Provide the (x, y) coordinate of the cell's center where the given text is located.  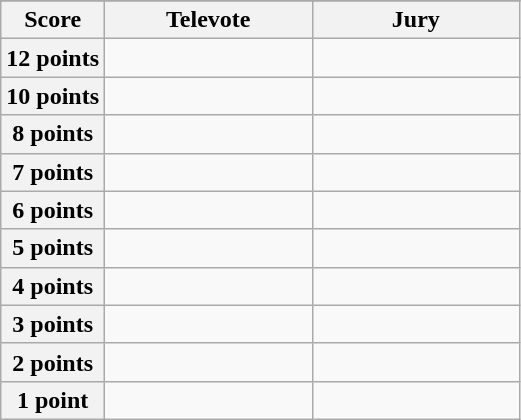
6 points (53, 210)
12 points (53, 58)
Televote (209, 20)
Score (53, 20)
10 points (53, 96)
4 points (53, 286)
Jury (416, 20)
8 points (53, 134)
3 points (53, 324)
2 points (53, 362)
1 point (53, 400)
5 points (53, 248)
7 points (53, 172)
